Scan for the cell matching the given text and deliver its (X, Y) coordinate at center. 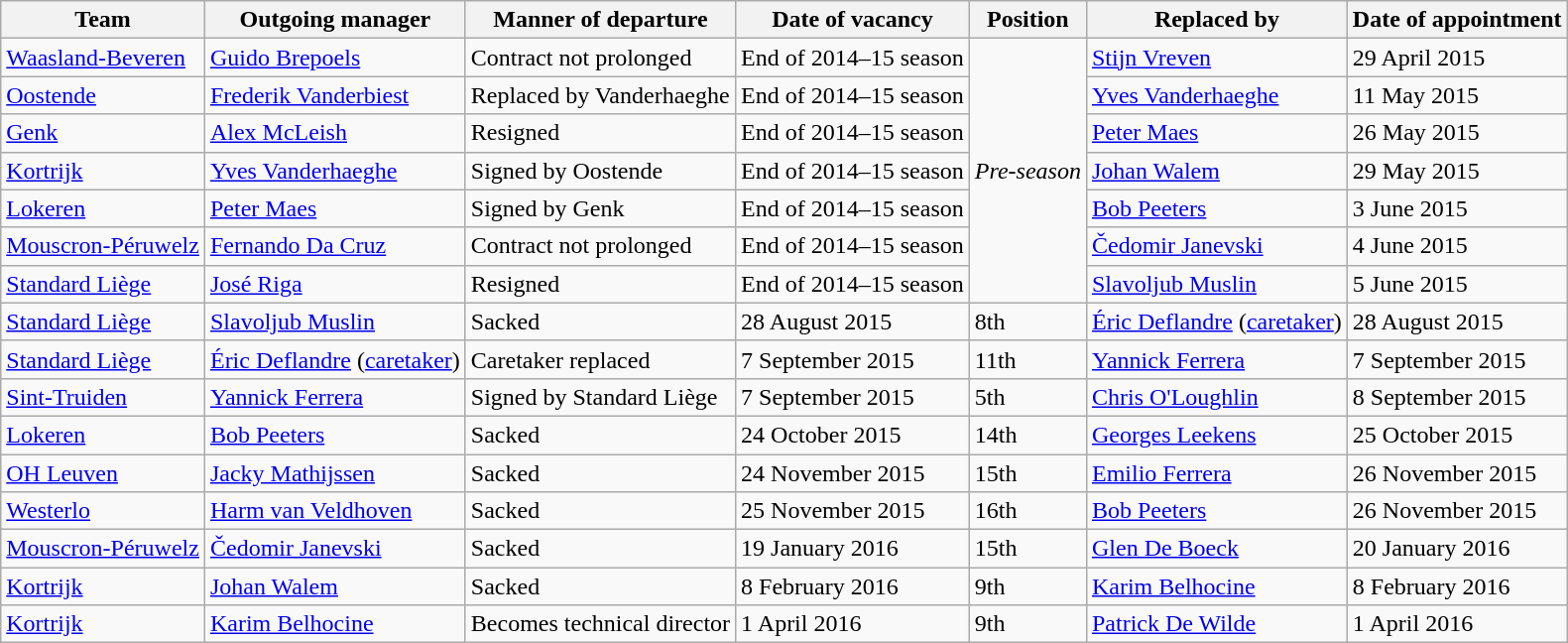
24 October 2015 (853, 435)
Alex McLeish (335, 133)
Westerlo (103, 511)
Frederik Vanderbiest (335, 95)
Signed by Standard Liège (600, 397)
25 October 2015 (1457, 435)
19 January 2016 (853, 549)
11 May 2015 (1457, 95)
Patrick De Wilde (1216, 624)
Fernando Da Cruz (335, 246)
Guido Brepoels (335, 58)
Replaced by Vanderhaeghe (600, 95)
Date of vacancy (853, 20)
29 May 2015 (1457, 171)
Emilio Ferrera (1216, 473)
Sint-Truiden (103, 397)
Signed by Oostende (600, 171)
Pre-season (1027, 171)
Harm van Veldhoven (335, 511)
Oostende (103, 95)
5 June 2015 (1457, 284)
Signed by Genk (600, 208)
3 June 2015 (1457, 208)
José Riga (335, 284)
26 May 2015 (1457, 133)
Team (103, 20)
Caretaker replaced (600, 359)
Position (1027, 20)
14th (1027, 435)
5th (1027, 397)
Manner of departure (600, 20)
Jacky Mathijssen (335, 473)
Replaced by (1216, 20)
24 November 2015 (853, 473)
Date of appointment (1457, 20)
Georges Leekens (1216, 435)
Waasland-Beveren (103, 58)
8th (1027, 321)
OH Leuven (103, 473)
Becomes technical director (600, 624)
Glen De Boeck (1216, 549)
16th (1027, 511)
Chris O'Loughlin (1216, 397)
11th (1027, 359)
4 June 2015 (1457, 246)
8 September 2015 (1457, 397)
20 January 2016 (1457, 549)
29 April 2015 (1457, 58)
Stijn Vreven (1216, 58)
25 November 2015 (853, 511)
Outgoing manager (335, 20)
Genk (103, 133)
